Pinpoint the cell where the given text exists, returning its (x, y) midpoint coordinate. 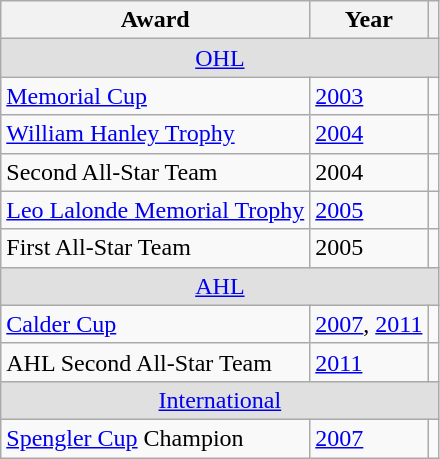
First All-Star Team (156, 248)
Second All-Star Team (156, 172)
2003 (369, 96)
Spengler Cup Champion (156, 438)
2007 (369, 438)
2007, 2011 (369, 324)
Memorial Cup (156, 96)
AHL (220, 286)
Award (156, 20)
2011 (369, 362)
Leo Lalonde Memorial Trophy (156, 210)
Year (369, 20)
OHL (220, 58)
Calder Cup (156, 324)
International (220, 400)
AHL Second All-Star Team (156, 362)
William Hanley Trophy (156, 134)
